Extract the [x, y] coordinate from the center of the cell holding the provided text.  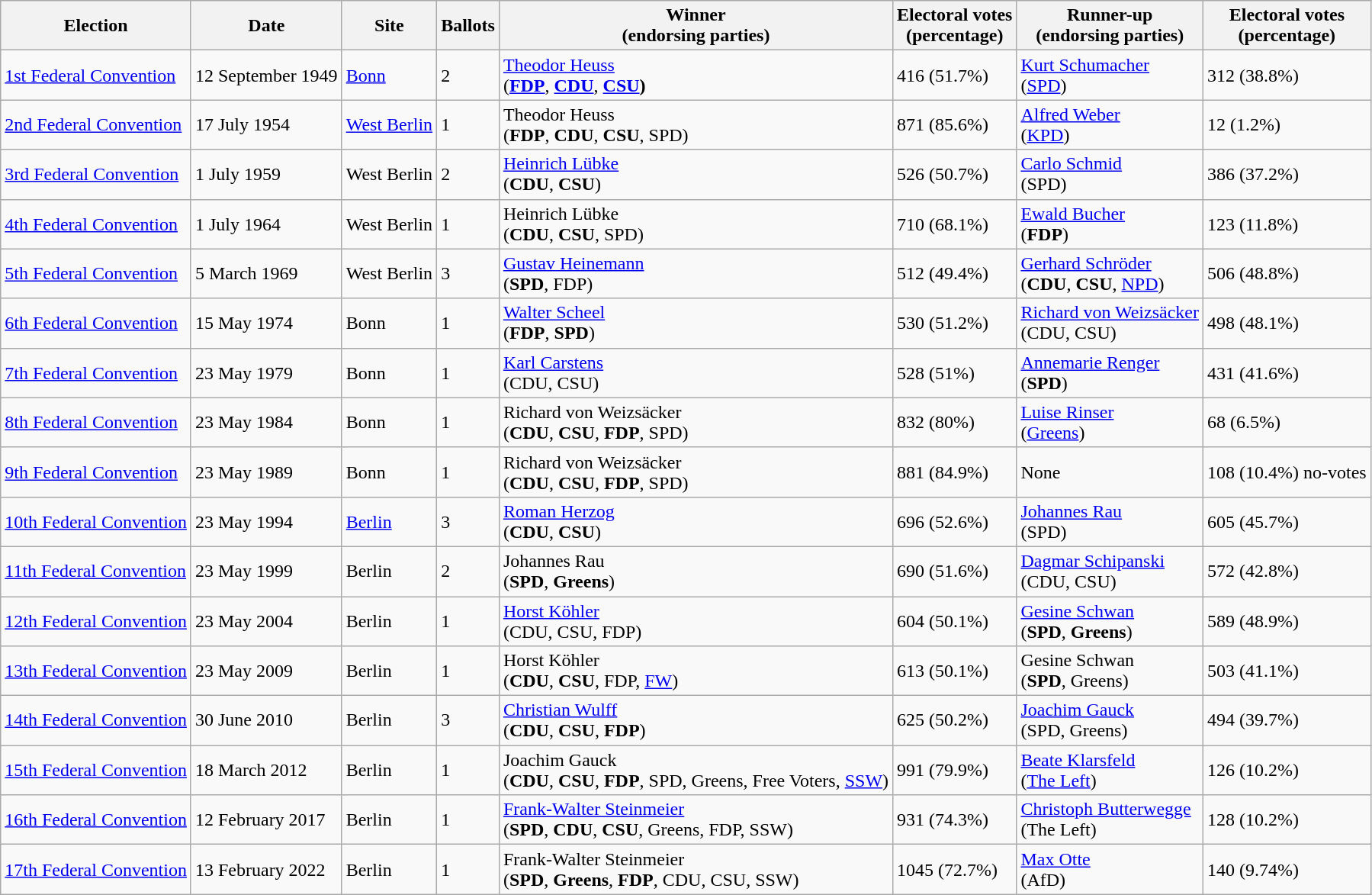
Site [389, 26]
30 June 2010 [266, 720]
991 (79.9%) [955, 771]
506 (48.8%) [1287, 273]
1 July 1964 [266, 224]
23 May 1989 [266, 472]
123 (11.8%) [1287, 224]
494 (39.7%) [1287, 720]
498 (48.1%) [1287, 324]
572 (42.8%) [1287, 571]
23 May 1999 [266, 571]
Carlo Schmid(SPD) [1110, 174]
Alfred Weber(KPD) [1110, 125]
832 (80%) [955, 423]
526 (50.7%) [955, 174]
416 (51.7%) [955, 75]
Ballots [468, 26]
Frank-Walter Steinmeier(SPD, Greens, FDP, CDU, CSU, SSW) [696, 870]
13 February 2022 [266, 870]
Gustav Heinemann(SPD, FDP) [696, 273]
None [1110, 472]
Gerhard Schröder(CDU, CSU, NPD) [1110, 273]
23 May 2009 [266, 671]
Roman Herzog(CDU, CSU) [696, 522]
Walter Scheel(FDP, SPD) [696, 324]
Ewald Bucher(FDP) [1110, 224]
1 July 1959 [266, 174]
14th Federal Convention [96, 720]
10th Federal Convention [96, 522]
Runner-up(endorsing parties) [1110, 26]
1st Federal Convention [96, 75]
431 (41.6%) [1287, 372]
15 May 1974 [266, 324]
9th Federal Convention [96, 472]
690 (51.6%) [955, 571]
Dagmar Schipanski(CDU, CSU) [1110, 571]
Karl Carstens(CDU, CSU) [696, 372]
17 July 1954 [266, 125]
528 (51%) [955, 372]
128 (10.2%) [1287, 819]
3rd Federal Convention [96, 174]
Richard von Weizsäcker(CDU, CSU) [1110, 324]
312 (38.8%) [1287, 75]
604 (50.1%) [955, 621]
Christian Wulff(CDU, CSU, FDP) [696, 720]
710 (68.1%) [955, 224]
Frank-Walter Steinmeier(SPD, CDU, CSU, Greens, FDP, SSW) [696, 819]
Kurt Schumacher(SPD) [1110, 75]
625 (50.2%) [955, 720]
605 (45.7%) [1287, 522]
512 (49.4%) [955, 273]
18 March 2012 [266, 771]
Horst Köhler(CDU, CSU, FDP) [696, 621]
Heinrich Lübke(CDU, CSU) [696, 174]
Joachim Gauck(CDU, CSU, FDP, SPD, Greens, Free Voters, SSW) [696, 771]
12 September 1949 [266, 75]
386 (37.2%) [1287, 174]
23 May 1984 [266, 423]
126 (10.2%) [1287, 771]
Date [266, 26]
Johannes Rau(SPD) [1110, 522]
931 (74.3%) [955, 819]
140 (9.74%) [1287, 870]
Beate Klarsfeld(The Left) [1110, 771]
Luise Rinser(Greens) [1110, 423]
12 (1.2%) [1287, 125]
696 (52.6%) [955, 522]
5th Federal Convention [96, 273]
503 (41.1%) [1287, 671]
Heinrich Lübke(CDU, CSU, SPD) [696, 224]
530 (51.2%) [955, 324]
12 February 2017 [266, 819]
871 (85.6%) [955, 125]
108 (10.4%) no-votes [1287, 472]
68 (6.5%) [1287, 423]
4th Federal Convention [96, 224]
881 (84.9%) [955, 472]
16th Federal Convention [96, 819]
17th Federal Convention [96, 870]
Max Otte(AfD) [1110, 870]
Horst Köhler(CDU, CSU, FDP, FW) [696, 671]
1045 (72.7%) [955, 870]
5 March 1969 [266, 273]
Annemarie Renger(SPD) [1110, 372]
613 (50.1%) [955, 671]
13th Federal Convention [96, 671]
Joachim Gauck(SPD, Greens) [1110, 720]
2nd Federal Convention [96, 125]
Theodor Heuss(FDP, CDU, CSU, SPD) [696, 125]
23 May 2004 [266, 621]
589 (48.9%) [1287, 621]
Christoph Butterwegge(The Left) [1110, 819]
Johannes Rau(SPD, Greens) [696, 571]
23 May 1994 [266, 522]
Winner(endorsing parties) [696, 26]
12th Federal Convention [96, 621]
Election [96, 26]
8th Federal Convention [96, 423]
23 May 1979 [266, 372]
15th Federal Convention [96, 771]
11th Federal Convention [96, 571]
7th Federal Convention [96, 372]
Theodor Heuss(FDP, CDU, CSU) [696, 75]
6th Federal Convention [96, 324]
